Find where the given text appears and provide that cell's center as [X, Y] coordinate. 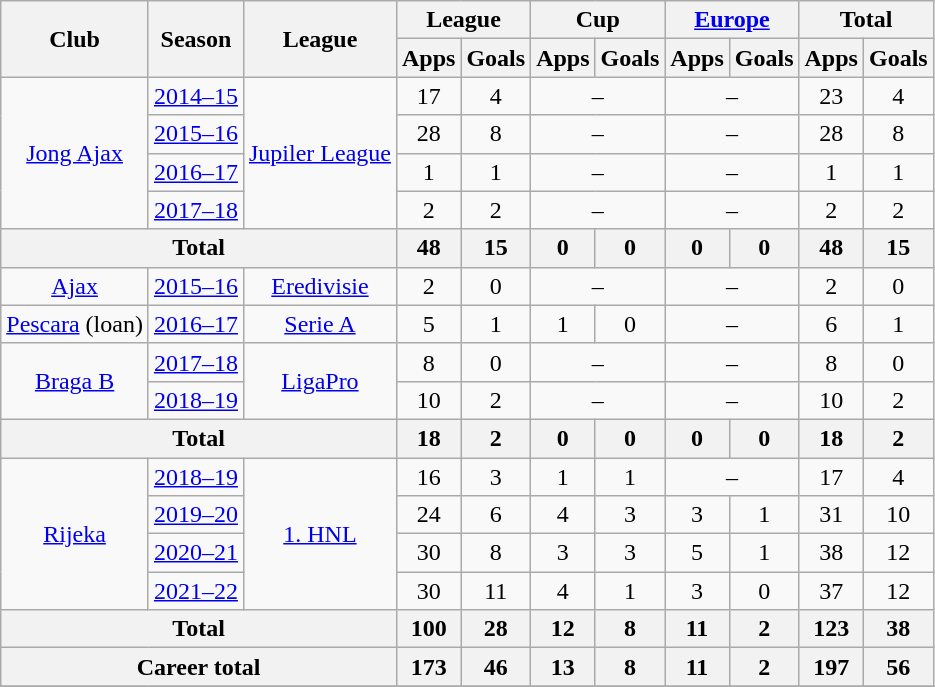
Pescara (loan) [75, 324]
Career total [199, 667]
2019–20 [196, 515]
1. HNL [320, 534]
37 [831, 591]
Ajax [75, 286]
Season [196, 39]
123 [831, 629]
23 [831, 96]
2021–22 [196, 591]
2014–15 [196, 96]
Serie A [320, 324]
Braga B [75, 381]
2020–21 [196, 553]
Rijeka [75, 534]
24 [428, 515]
Jong Ajax [75, 153]
Club [75, 39]
197 [831, 667]
31 [831, 515]
Jupiler League [320, 153]
Eredivisie [320, 286]
13 [563, 667]
LigaPro [320, 381]
Europe [732, 20]
173 [428, 667]
Cup [598, 20]
46 [496, 667]
100 [428, 629]
56 [898, 667]
16 [428, 477]
